Pinpoint the cell where the given text exists, returning its [X, Y] midpoint coordinate. 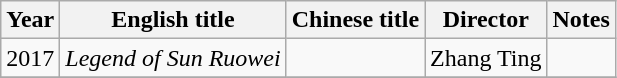
Director [486, 20]
Legend of Sun Ruowei [173, 58]
Notes [581, 20]
2017 [30, 58]
Year [30, 20]
Zhang Ting [486, 58]
English title [173, 20]
Chinese title [355, 20]
